From the cell containing the given text, extract its center point as (x, y) coordinate. 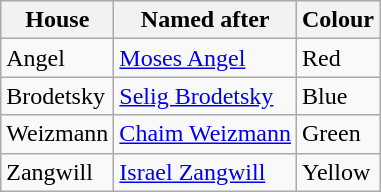
Angel (58, 58)
House (58, 20)
Selig Brodetsky (206, 96)
Red (338, 58)
Chaim Weizmann (206, 134)
Colour (338, 20)
Green (338, 134)
Weizmann (58, 134)
Blue (338, 96)
Brodetsky (58, 96)
Zangwill (58, 172)
Moses Angel (206, 58)
Yellow (338, 172)
Israel Zangwill (206, 172)
Named after (206, 20)
